Output the [x, y] coordinate of the center of the cell containing the given text.  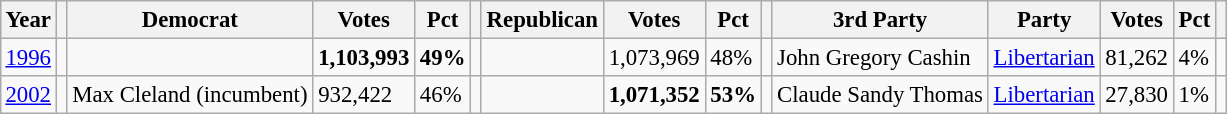
Party [1044, 20]
Max Cleland (incumbent) [190, 95]
Claude Sandy Thomas [880, 95]
53% [733, 95]
Democrat [190, 20]
2002 [28, 95]
3rd Party [880, 20]
1,073,969 [654, 57]
46% [443, 95]
4% [1194, 57]
49% [443, 57]
1% [1194, 95]
932,422 [364, 95]
John Gregory Cashin [880, 57]
1,071,352 [654, 95]
1,103,993 [364, 57]
27,830 [1136, 95]
1996 [28, 57]
81,262 [1136, 57]
Republican [542, 20]
Year [28, 20]
48% [733, 57]
